Find where the given text appears and provide that cell's center as (X, Y) coordinate. 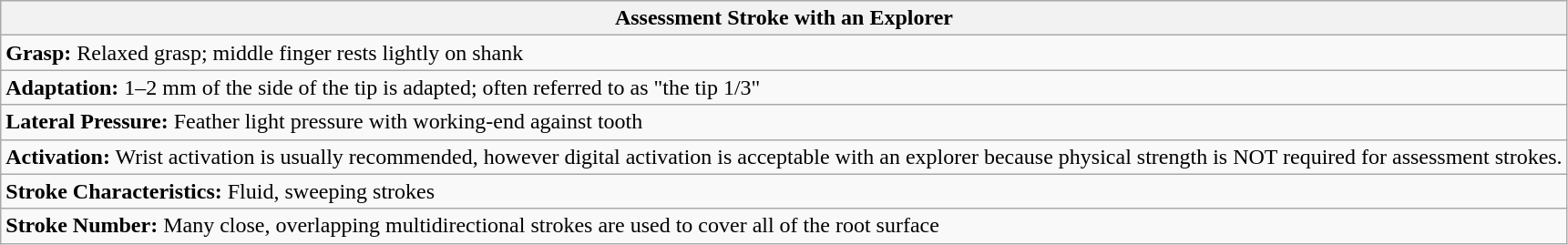
Lateral Pressure: Feather light pressure with working-end against tooth (784, 122)
Assessment Stroke with an Explorer (784, 18)
Adaptation: 1–2 mm of the side of the tip is adapted; often referred to as "the tip 1/3" (784, 87)
Grasp: Relaxed grasp; middle finger rests lightly on shank (784, 53)
Stroke Characteristics: Fluid, sweeping strokes (784, 191)
Stroke Number: Many close, overlapping multidirectional strokes are used to cover all of the root surface (784, 226)
